Locate the cell with the specified text and output its (x, y) center coordinate. 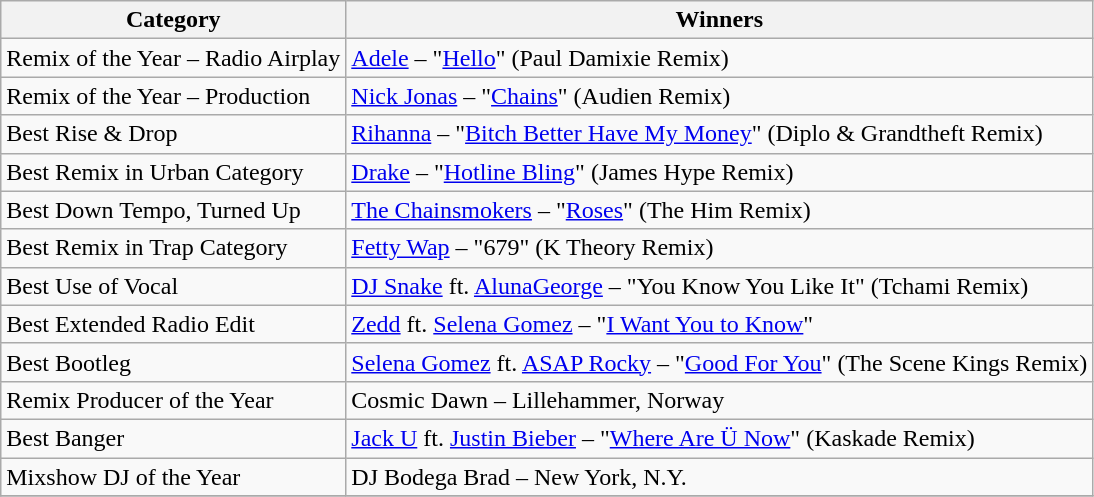
Fetty Wap – "679" (K Theory Remix) (720, 248)
Remix of the Year – Production (174, 96)
DJ Bodega Brad – New York, N.Y. (720, 477)
Best Extended Radio Edit (174, 324)
Winners (720, 20)
DJ Snake ft. AlunaGeorge – "You Know You Like It" (Tchami Remix) (720, 286)
Best Rise & Drop (174, 134)
Best Remix in Urban Category (174, 172)
Nick Jonas – "Chains" (Audien Remix) (720, 96)
Mixshow DJ of the Year (174, 477)
Best Banger (174, 438)
Best Use of Vocal (174, 286)
Best Remix in Trap Category (174, 248)
Best Bootleg (174, 362)
Category (174, 20)
Jack U ft. Justin Bieber – "Where Are Ü Now" (Kaskade Remix) (720, 438)
Adele – "Hello" (Paul Damixie Remix) (720, 58)
Remix of the Year – Radio Airplay (174, 58)
Selena Gomez ft. ASAP Rocky – "Good For You" (The Scene Kings Remix) (720, 362)
Drake – "Hotline Bling" (James Hype Remix) (720, 172)
Rihanna – "Bitch Better Have My Money" (Diplo & Grandtheft Remix) (720, 134)
The Chainsmokers – "Roses" (The Him Remix) (720, 210)
Remix Producer of the Year (174, 400)
Zedd ft. Selena Gomez – "I Want You to Know" (720, 324)
Best Down Tempo, Turned Up (174, 210)
Cosmic Dawn – Lillehammer, Norway (720, 400)
